Capture the cell that displays the provided text and extract its (x, y) central coordinate. 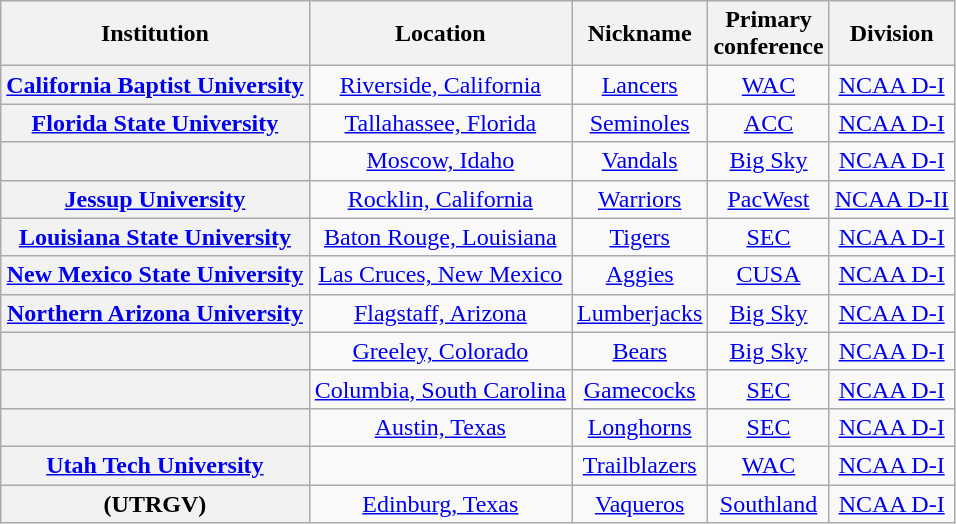
Rocklin, California (440, 199)
Tallahassee, Florida (440, 123)
Flagstaff, Arizona (440, 313)
Louisiana State University (155, 237)
Trailblazers (640, 465)
Primaryconference (768, 34)
Division (892, 34)
Baton Rouge, Louisiana (440, 237)
Vaqueros (640, 503)
Columbia, South Carolina (440, 389)
Jessup University (155, 199)
ACC (768, 123)
California Baptist University (155, 85)
CUSA (768, 275)
Moscow, Idaho (440, 161)
PacWest (768, 199)
(UTRGV) (155, 503)
Lumberjacks (640, 313)
Florida State University (155, 123)
Edinburg, Texas (440, 503)
New Mexico State University (155, 275)
Institution (155, 34)
Utah Tech University (155, 465)
Las Cruces, New Mexico (440, 275)
Longhorns (640, 427)
Warriors (640, 199)
Riverside, California (440, 85)
Gamecocks (640, 389)
Bears (640, 351)
Vandals (640, 161)
Southland (768, 503)
Location (440, 34)
Lancers (640, 85)
Austin, Texas (440, 427)
Northern Arizona University (155, 313)
Tigers (640, 237)
Seminoles (640, 123)
Aggies (640, 275)
Nickname (640, 34)
Greeley, Colorado (440, 351)
NCAA D-II (892, 199)
